Detect which cell encompasses the target text, then output its [X, Y] center coordinate. 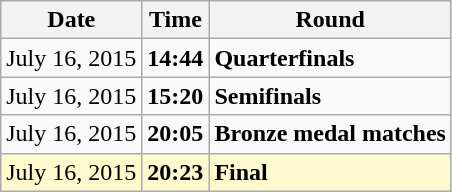
14:44 [176, 58]
Date [72, 20]
Semifinals [330, 96]
Quarterfinals [330, 58]
Round [330, 20]
20:23 [176, 172]
Time [176, 20]
20:05 [176, 134]
15:20 [176, 96]
Final [330, 172]
Bronze medal matches [330, 134]
